For the text-containing cell, return its midpoint in [X, Y] coordinate format. 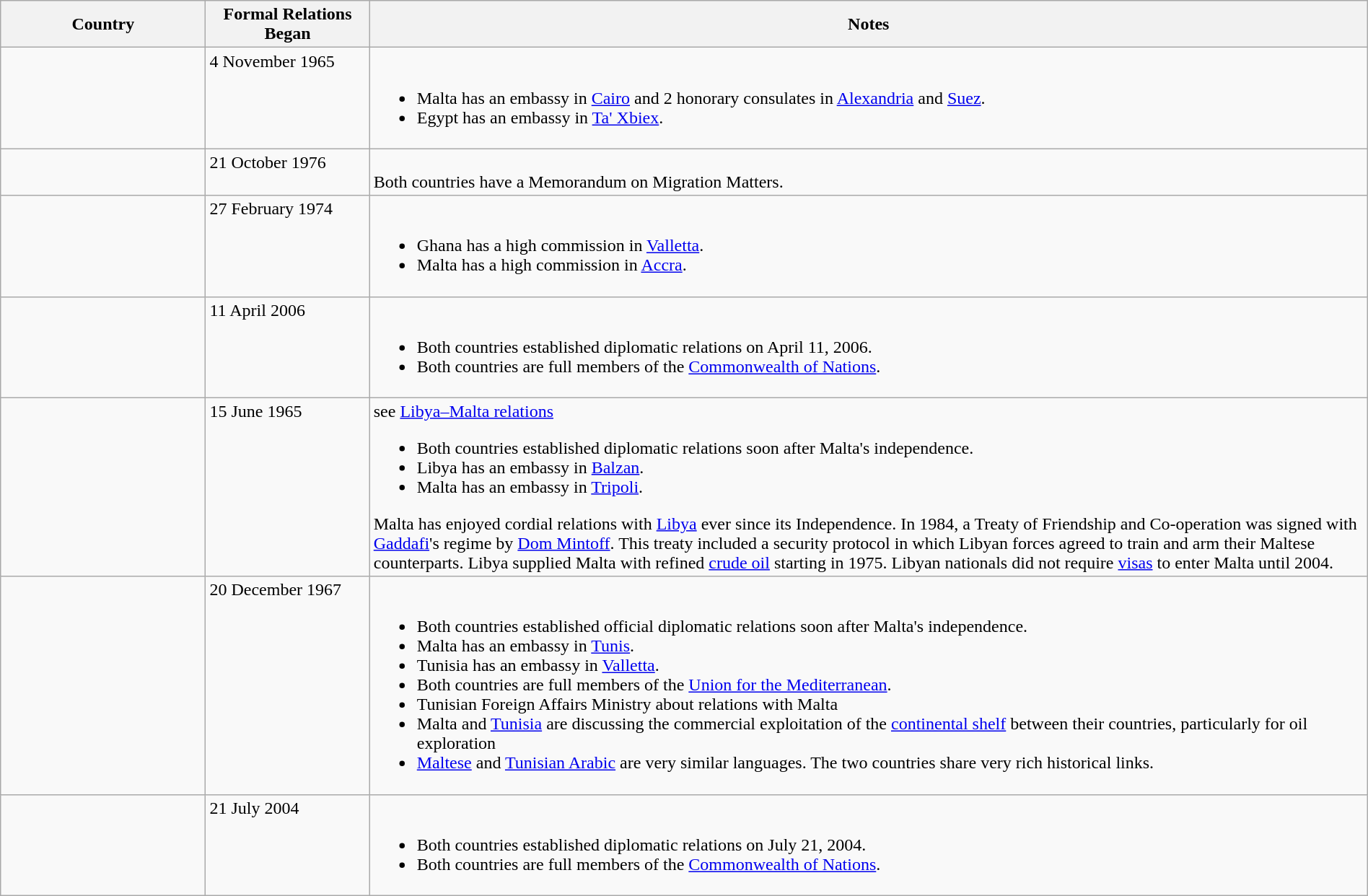
Country [103, 25]
Malta has an embassy in Cairo and 2 honorary consulates in Alexandria and Suez.Egypt has an embassy in Ta' Xbiex. [869, 98]
Formal Relations Began [287, 25]
15 June 1965 [287, 487]
Notes [869, 25]
4 November 1965 [287, 98]
Both countries have a Memorandum on Migration Matters. [869, 172]
21 October 1976 [287, 172]
Both countries established diplomatic relations on April 11, 2006.Both countries are full members of the Commonwealth of Nations. [869, 347]
Ghana has a high commission in Valletta.Malta has a high commission in Accra. [869, 246]
27 February 1974 [287, 246]
21 July 2004 [287, 845]
11 April 2006 [287, 347]
Both countries established diplomatic relations on July 21, 2004.Both countries are full members of the Commonwealth of Nations. [869, 845]
20 December 1967 [287, 685]
